Search for the cell housing the specified text and yield its (x, y) center coordinate. 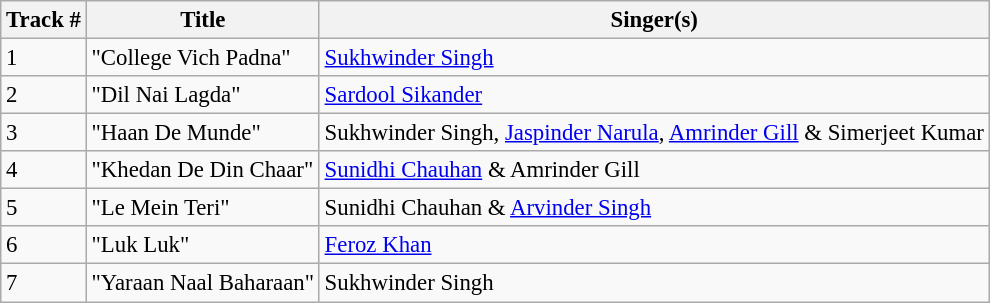
Sunidhi Chauhan & Amrinder Gill (654, 170)
"Yaraan Naal Baharaan" (202, 283)
Sardool Sikander (654, 95)
Feroz Khan (654, 245)
"Haan De Munde" (202, 133)
"Khedan De Din Chaar" (202, 170)
1 (44, 58)
Sukhwinder Singh, Jaspinder Narula, Amrinder Gill & Simerjeet Kumar (654, 133)
4 (44, 170)
"College Vich Padna" (202, 58)
"Luk Luk" (202, 245)
Singer(s) (654, 20)
"Dil Nai Lagda" (202, 95)
7 (44, 283)
2 (44, 95)
Sunidhi Chauhan & Arvinder Singh (654, 208)
Title (202, 20)
Track # (44, 20)
5 (44, 208)
6 (44, 245)
"Le Mein Teri" (202, 208)
3 (44, 133)
